From the cell containing the given text, extract its center point as [X, Y] coordinate. 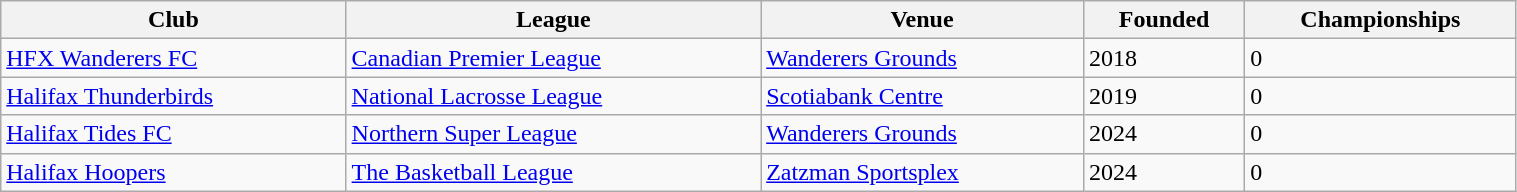
Scotiabank Centre [922, 96]
League [554, 20]
Club [174, 20]
Halifax Tides FC [174, 134]
Northern Super League [554, 134]
The Basketball League [554, 172]
Championships [1380, 20]
Founded [1164, 20]
Venue [922, 20]
Halifax Thunderbirds [174, 96]
Halifax Hoopers [174, 172]
HFX Wanderers FC [174, 58]
2018 [1164, 58]
National Lacrosse League [554, 96]
Zatzman Sportsplex [922, 172]
2019 [1164, 96]
Canadian Premier League [554, 58]
